Return the [X, Y] coordinate for the center point of the cell that contains the specified text.  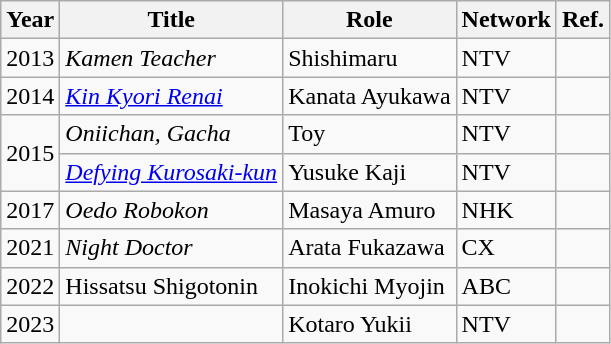
Night Doctor [172, 248]
Yusuke Kaji [370, 172]
2014 [30, 96]
Network [506, 20]
Toy [370, 134]
Title [172, 20]
Arata Fukazawa [370, 248]
NHK [506, 210]
2015 [30, 153]
Inokichi Myojin [370, 286]
Oedo Robokon [172, 210]
Defying Kurosaki-kun [172, 172]
Oniichan, Gacha [172, 134]
CX [506, 248]
2017 [30, 210]
2013 [30, 58]
Masaya Amuro [370, 210]
Ref. [582, 20]
Kin Kyori Renai [172, 96]
Hissatsu Shigotonin [172, 286]
ABC [506, 286]
Year [30, 20]
2021 [30, 248]
Kotaro Yukii [370, 324]
2022 [30, 286]
Role [370, 20]
Kanata Ayukawa [370, 96]
2023 [30, 324]
Kamen Teacher [172, 58]
Shishimaru [370, 58]
